Determine the [x, y] coordinate at the center of the cell enclosing the given text.  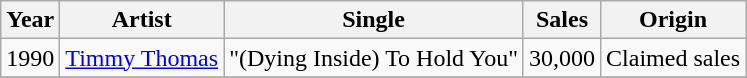
Year [30, 20]
1990 [30, 58]
Artist [142, 20]
Single [374, 20]
Sales [562, 20]
Origin [674, 20]
30,000 [562, 58]
Timmy Thomas [142, 58]
Claimed sales [674, 58]
"(Dying Inside) To Hold You" [374, 58]
